Find where the given text appears and provide that cell's center as (x, y) coordinate. 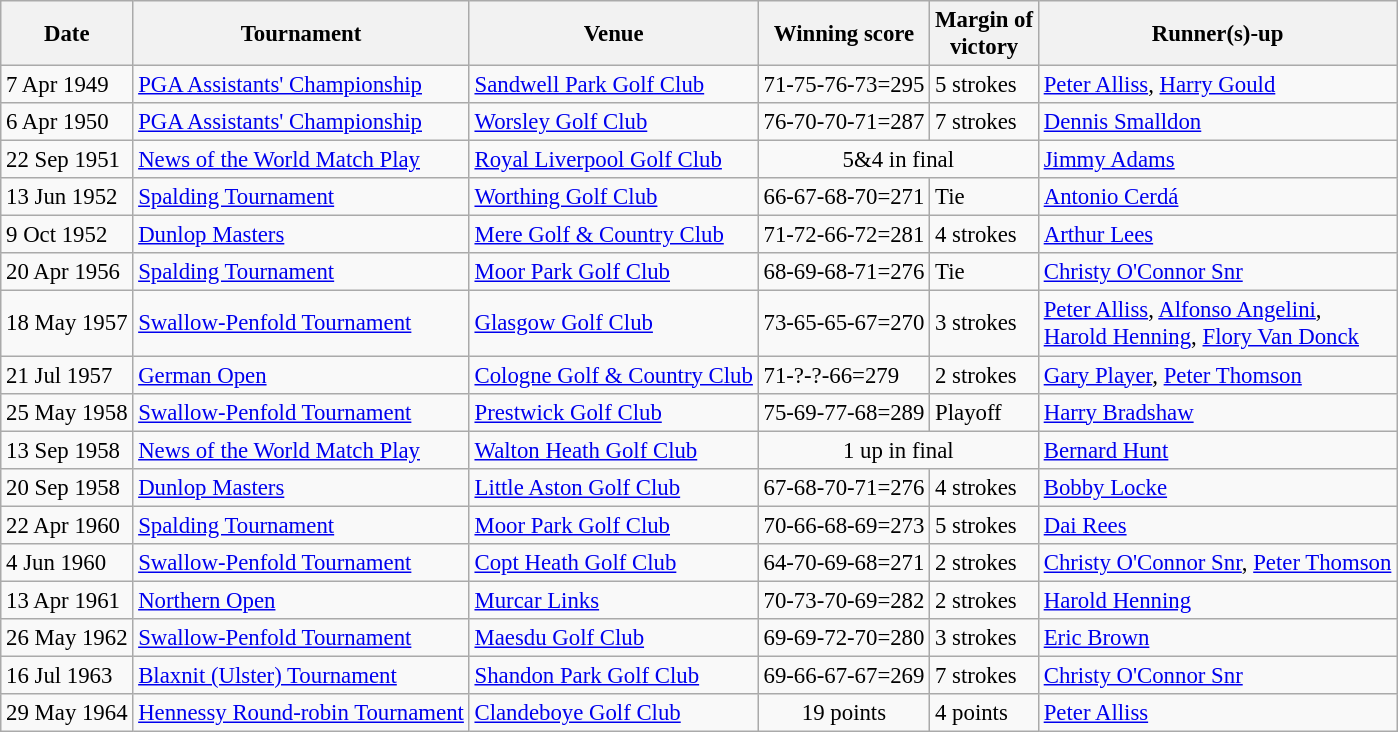
Clandeboye Golf Club (614, 713)
Peter Alliss, Alfonso Angelini, Harold Henning, Flory Van Donck (1217, 324)
Blaxnit (Ulster) Tournament (301, 675)
16 Jul 1963 (67, 675)
Prestwick Golf Club (614, 412)
76-70-70-71=287 (844, 122)
70-73-70-69=282 (844, 600)
29 May 1964 (67, 713)
Glasgow Golf Club (614, 324)
4 Jun 1960 (67, 563)
Worsley Golf Club (614, 122)
Royal Liverpool Golf Club (614, 160)
Bobby Locke (1217, 487)
Hennessy Round-robin Tournament (301, 713)
Dennis Smalldon (1217, 122)
6 Apr 1950 (67, 122)
Eric Brown (1217, 638)
Walton Heath Golf Club (614, 450)
Shandon Park Golf Club (614, 675)
20 Sep 1958 (67, 487)
Date (67, 34)
69-69-72-70=280 (844, 638)
9 Oct 1952 (67, 235)
22 Apr 1960 (67, 525)
26 May 1962 (67, 638)
Murcar Links (614, 600)
71-?-?-66=279 (844, 375)
21 Jul 1957 (67, 375)
68-69-68-71=276 (844, 273)
Margin ofvictory (984, 34)
Tournament (301, 34)
20 Apr 1956 (67, 273)
Sandwell Park Golf Club (614, 85)
Dai Rees (1217, 525)
Runner(s)-up (1217, 34)
71-72-66-72=281 (844, 235)
Little Aston Golf Club (614, 487)
75-69-77-68=289 (844, 412)
64-70-69-68=271 (844, 563)
13 Apr 1961 (67, 600)
Christy O'Connor Snr, Peter Thomson (1217, 563)
71-75-76-73=295 (844, 85)
70-66-68-69=273 (844, 525)
19 points (844, 713)
Winning score (844, 34)
5&4 in final (898, 160)
18 May 1957 (67, 324)
Gary Player, Peter Thomson (1217, 375)
Northern Open (301, 600)
4 points (984, 713)
Harry Bradshaw (1217, 412)
25 May 1958 (67, 412)
Peter Alliss (1217, 713)
Antonio Cerdá (1217, 197)
Harold Henning (1217, 600)
Peter Alliss, Harry Gould (1217, 85)
Bernard Hunt (1217, 450)
Cologne Golf & Country Club (614, 375)
13 Jun 1952 (67, 197)
66-67-68-70=271 (844, 197)
Playoff (984, 412)
Worthing Golf Club (614, 197)
Jimmy Adams (1217, 160)
7 Apr 1949 (67, 85)
Venue (614, 34)
22 Sep 1951 (67, 160)
69-66-67-67=269 (844, 675)
Maesdu Golf Club (614, 638)
Copt Heath Golf Club (614, 563)
13 Sep 1958 (67, 450)
73-65-65-67=270 (844, 324)
German Open (301, 375)
67-68-70-71=276 (844, 487)
Mere Golf & Country Club (614, 235)
Arthur Lees (1217, 235)
1 up in final (898, 450)
